Identify which cell holds the provided text, then report its [X, Y] central coordinate. 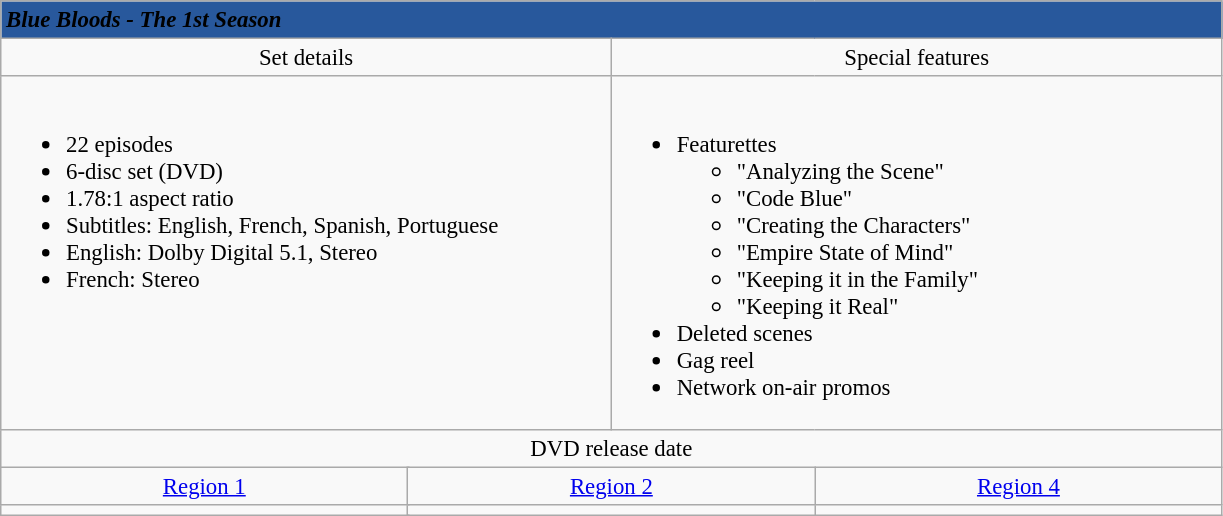
DVD release date [612, 448]
Special features [916, 58]
22 episodes6-disc set (DVD)1.78:1 aspect ratioSubtitles: English, French, Spanish, PortugueseEnglish: Dolby Digital 5.1, StereoFrench: Stereo [306, 252]
Region 2 [612, 486]
Region 1 [204, 486]
Set details [306, 58]
Region 4 [1018, 486]
Blue Bloods - The 1st Season [612, 20]
